From the cell containing the given text, extract its center point as [x, y] coordinate. 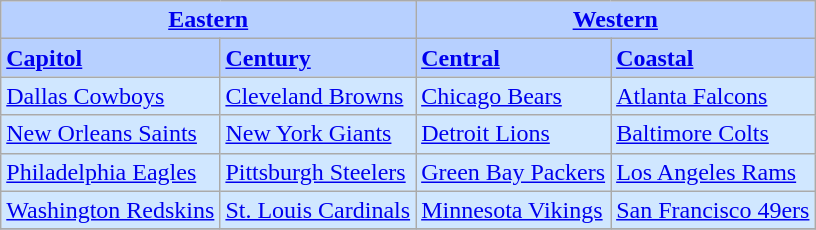
Washington Redskins [110, 210]
Philadelphia Eagles [110, 172]
Pittsburgh Steelers [318, 172]
Coastal [713, 58]
Cleveland Browns [318, 96]
Minnesota Vikings [514, 210]
San Francisco 49ers [713, 210]
Western [616, 20]
Green Bay Packers [514, 172]
Atlanta Falcons [713, 96]
Chicago Bears [514, 96]
Eastern [208, 20]
St. Louis Cardinals [318, 210]
Baltimore Colts [713, 134]
Los Angeles Rams [713, 172]
Capitol [110, 58]
Detroit Lions [514, 134]
Central [514, 58]
Dallas Cowboys [110, 96]
New York Giants [318, 134]
Century [318, 58]
New Orleans Saints [110, 134]
